Extract the (x, y) coordinate from the center of the cell holding the provided text.  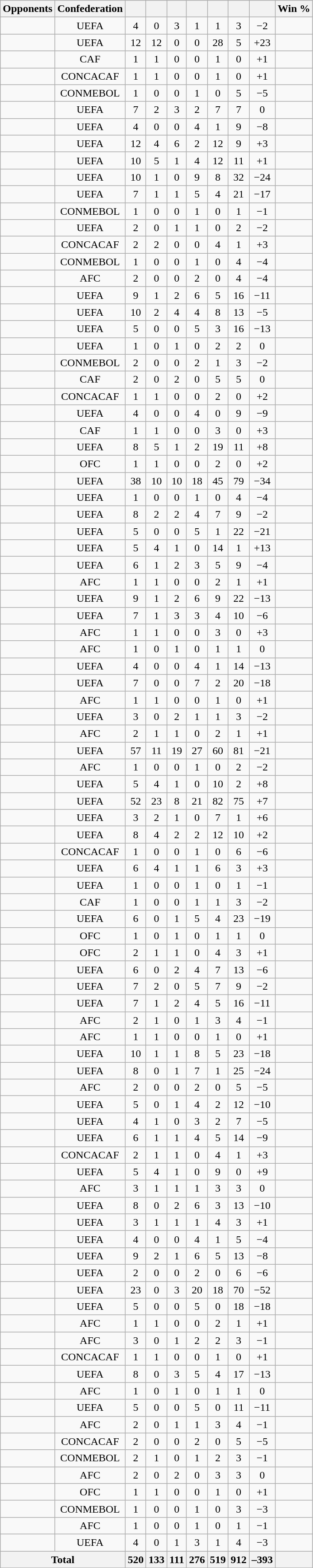
60 (218, 751)
912 (239, 1559)
79 (239, 480)
+6 (262, 818)
–393 (262, 1559)
57 (135, 751)
519 (218, 1559)
Win % (294, 9)
Total (63, 1559)
520 (135, 1559)
−19 (262, 919)
70 (239, 1290)
27 (197, 751)
Opponents (27, 9)
+9 (262, 1172)
32 (239, 177)
81 (239, 751)
75 (239, 801)
52 (135, 801)
−34 (262, 480)
82 (218, 801)
Confederation (90, 9)
−52 (262, 1290)
38 (135, 480)
111 (177, 1559)
+13 (262, 548)
45 (218, 480)
276 (197, 1559)
+23 (262, 43)
−17 (262, 194)
25 (239, 1071)
17 (239, 1374)
133 (157, 1559)
+7 (262, 801)
28 (218, 43)
